Return the (x, y) coordinate for the center point of the cell that contains the specified text.  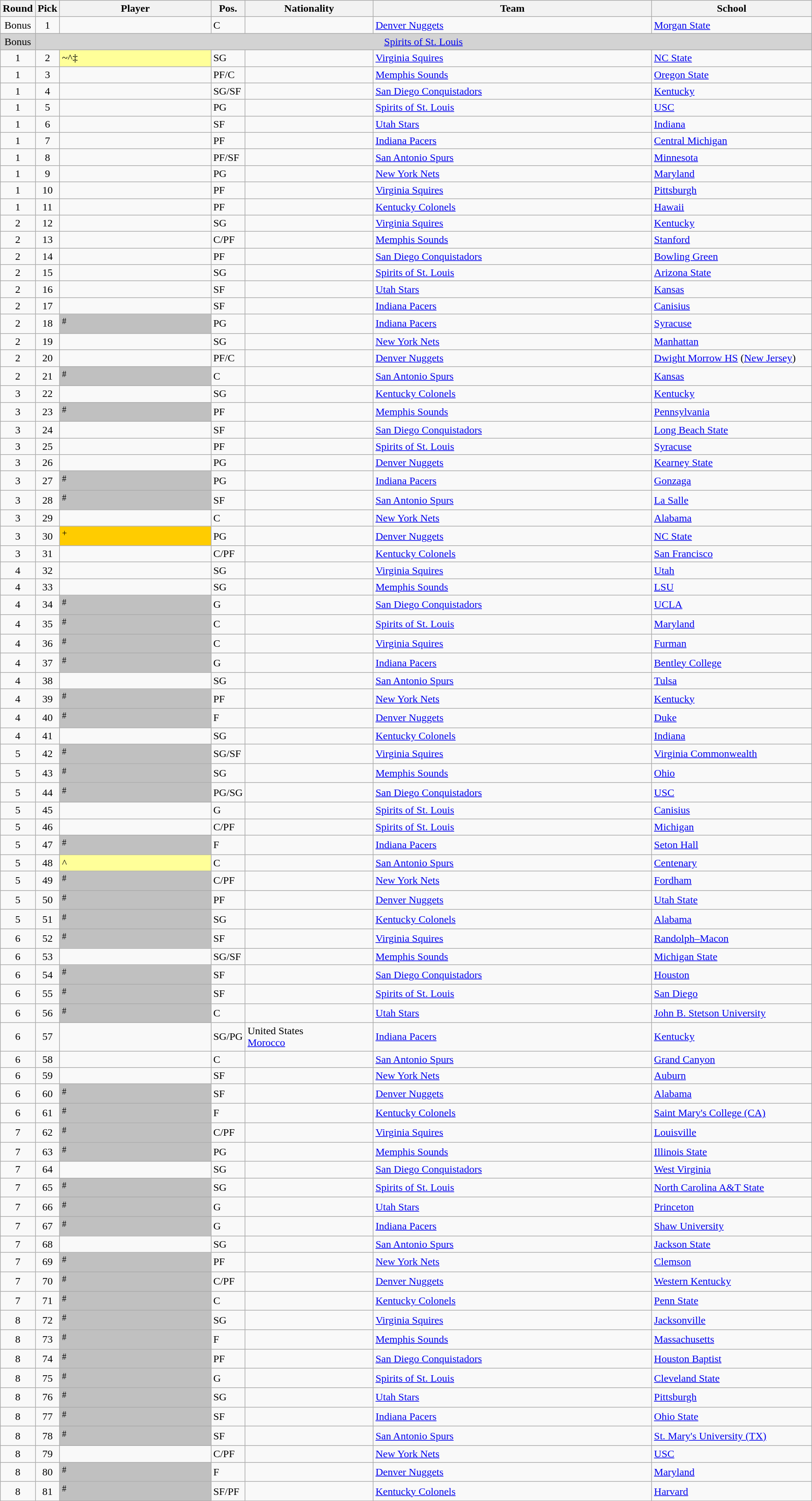
Jacksonville (731, 1321)
75 (47, 1378)
Hawaii (731, 207)
78 (47, 1436)
15 (47, 273)
Ohio State (731, 1417)
UCLA (731, 605)
23 (47, 412)
70 (47, 1281)
Seton Hall (731, 845)
40 (47, 718)
Round (18, 9)
Team (512, 9)
West Virginia (731, 1170)
John B. Stetson University (731, 1013)
60 (47, 1094)
Cleveland State (731, 1378)
Saint Mary's College (CA) (731, 1113)
SG/PG (228, 1037)
12 (47, 223)
27 (47, 481)
26 (47, 463)
49 (47, 881)
Michigan State (731, 957)
Player (135, 9)
Virginia Commonwealth (731, 754)
Louisville (731, 1132)
PG/SG (228, 792)
76 (47, 1398)
36 (47, 644)
66 (47, 1207)
Nationality (309, 9)
31 (47, 554)
18 (47, 324)
65 (47, 1188)
51 (47, 920)
71 (47, 1301)
St. Mary's University (TX) (731, 1436)
28 (47, 501)
39 (47, 698)
79 (47, 1454)
+ (135, 536)
San Francisco (731, 554)
68 (47, 1244)
67 (47, 1226)
Tulsa (731, 681)
56 (47, 1013)
Pennsylvania (731, 412)
Furman (731, 644)
Morgan State (731, 25)
Arizona State (731, 273)
35 (47, 624)
13 (47, 240)
57 (47, 1037)
Harvard (731, 1491)
~^‡ (135, 58)
9 (47, 174)
41 (47, 736)
Oregon State (731, 75)
17 (47, 306)
77 (47, 1417)
Long Beach State (731, 430)
58 (47, 1059)
25 (47, 446)
10 (47, 190)
School (731, 9)
19 (47, 341)
20 (47, 358)
Randolph–Macon (731, 939)
Stanford (731, 240)
SF/PF (228, 1491)
43 (47, 773)
45 (47, 810)
Utah State (731, 900)
Minnesota (731, 157)
Fordham (731, 881)
24 (47, 430)
Illinois State (731, 1152)
50 (47, 900)
63 (47, 1152)
Houston (731, 974)
Centenary (731, 863)
54 (47, 974)
Western Kentucky (731, 1281)
Gonzaga (731, 481)
47 (47, 845)
Shaw University (731, 1226)
61 (47, 1113)
Duke (731, 718)
Bowling Green (731, 256)
11 (47, 207)
Grand Canyon (731, 1059)
Jackson State (731, 1244)
Massachusetts (731, 1340)
La Salle (731, 501)
Kearney State (731, 463)
30 (47, 536)
34 (47, 605)
72 (47, 1321)
46 (47, 827)
Princeton (731, 1207)
55 (47, 994)
LSU (731, 587)
Auburn (731, 1076)
81 (47, 1491)
Dwight Morrow HS (New Jersey) (731, 358)
74 (47, 1359)
52 (47, 939)
64 (47, 1170)
38 (47, 681)
69 (47, 1262)
80 (47, 1472)
Pos. (228, 9)
21 (47, 377)
62 (47, 1132)
Central Michigan (731, 141)
Pick (47, 9)
Clemson (731, 1262)
Utah (731, 570)
37 (47, 663)
22 (47, 394)
73 (47, 1340)
14 (47, 256)
Bentley College (731, 663)
44 (47, 792)
32 (47, 570)
Ohio (731, 773)
42 (47, 754)
53 (47, 957)
North Carolina A&T State (731, 1188)
PF/SF (228, 157)
^ (135, 863)
Houston Baptist (731, 1359)
Michigan (731, 827)
16 (47, 289)
29 (47, 518)
United States Morocco (309, 1037)
San Diego (731, 994)
59 (47, 1076)
Manhattan (731, 341)
48 (47, 863)
33 (47, 587)
Penn State (731, 1301)
